Scan for the cell matching the given text and deliver its (X, Y) coordinate at center. 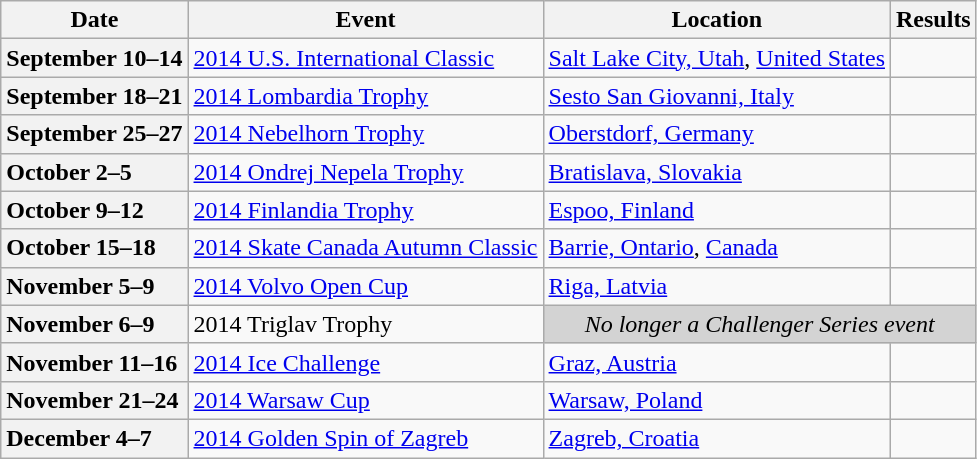
September 18–21 (94, 96)
No longer a Challenger Series event (760, 324)
Date (94, 20)
Barrie, Ontario, Canada (716, 248)
Salt Lake City, Utah, United States (716, 58)
November 11–16 (94, 362)
November 5–9 (94, 286)
October 15–18 (94, 248)
2014 Nebelhorn Trophy (366, 134)
November 6–9 (94, 324)
Event (366, 20)
Sesto San Giovanni, Italy (716, 96)
2014 Golden Spin of Zagreb (366, 438)
2014 Finlandia Trophy (366, 210)
October 2–5 (94, 172)
December 4–7 (94, 438)
September 10–14 (94, 58)
Graz, Austria (716, 362)
2014 Warsaw Cup (366, 400)
Warsaw, Poland (716, 400)
Zagreb, Croatia (716, 438)
November 21–24 (94, 400)
Bratislava, Slovakia (716, 172)
2014 U.S. International Classic (366, 58)
October 9–12 (94, 210)
Oberstdorf, Germany (716, 134)
2014 Lombardia Trophy (366, 96)
2014 Triglav Trophy (366, 324)
September 25–27 (94, 134)
2014 Ondrej Nepela Trophy (366, 172)
Location (716, 20)
2014 Ice Challenge (366, 362)
Results (934, 20)
Riga, Latvia (716, 286)
2014 Skate Canada Autumn Classic (366, 248)
Espoo, Finland (716, 210)
2014 Volvo Open Cup (366, 286)
